Locate the cell with the specified text and output its (X, Y) center coordinate. 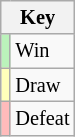
Defeat (42, 118)
Draw (42, 85)
Key (38, 17)
Win (42, 51)
